For the text-containing cell, return its midpoint in [x, y] coordinate format. 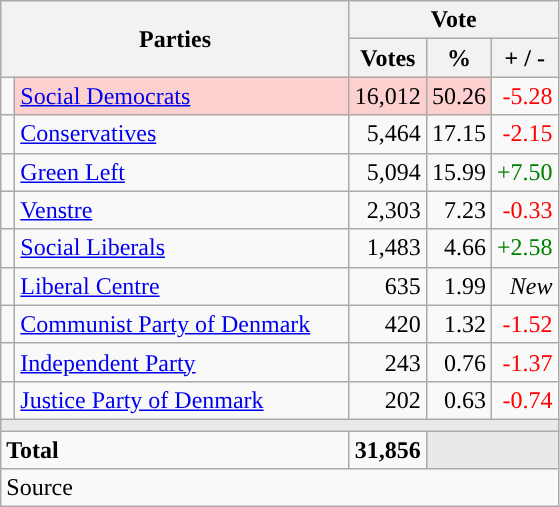
Independent Party [182, 362]
5,464 [388, 134]
-2.15 [524, 134]
Justice Party of Denmark [182, 400]
1.99 [458, 286]
1.32 [458, 324]
1,483 [388, 248]
4.66 [458, 248]
16,012 [388, 96]
Green Left [182, 172]
% [458, 58]
0.63 [458, 400]
Social Liberals [182, 248]
2,303 [388, 210]
-1.37 [524, 362]
-5.28 [524, 96]
+ / - [524, 58]
-0.33 [524, 210]
+2.58 [524, 248]
Venstre [182, 210]
Conservatives [182, 134]
Communist Party of Denmark [182, 324]
15.99 [458, 172]
243 [388, 362]
5,094 [388, 172]
Total [176, 449]
7.23 [458, 210]
0.76 [458, 362]
Parties [176, 39]
Source [280, 488]
New [524, 286]
31,856 [388, 449]
-1.52 [524, 324]
Liberal Centre [182, 286]
Vote [454, 20]
Votes [388, 58]
635 [388, 286]
+7.50 [524, 172]
202 [388, 400]
420 [388, 324]
50.26 [458, 96]
Social Democrats [182, 96]
17.15 [458, 134]
-0.74 [524, 400]
